Scan for the cell matching the given text and deliver its (X, Y) coordinate at center. 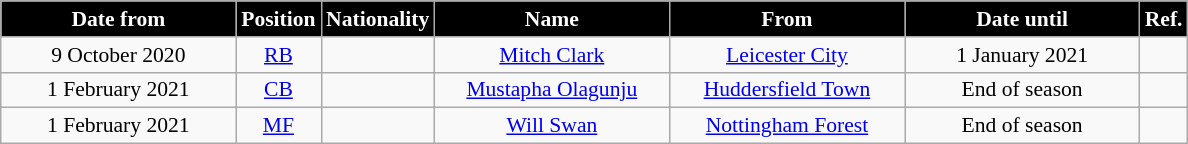
Position (278, 19)
Will Swan (552, 126)
MF (278, 126)
1 January 2021 (1022, 55)
9 October 2020 (118, 55)
Date from (118, 19)
From (786, 19)
Nationality (378, 19)
Name (552, 19)
Mustapha Olagunju (552, 90)
Leicester City (786, 55)
Date until (1022, 19)
Huddersfield Town (786, 90)
Ref. (1164, 19)
Mitch Clark (552, 55)
CB (278, 90)
RB (278, 55)
Nottingham Forest (786, 126)
